From the cell containing the given text, extract its center point as [X, Y] coordinate. 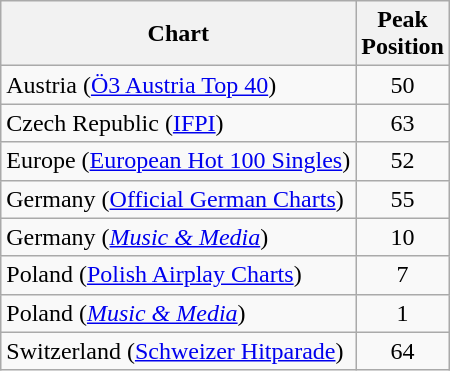
1 [403, 313]
Europe (European Hot 100 Singles) [178, 161]
Germany (Music & Media) [178, 237]
52 [403, 161]
Switzerland (Schweizer Hitparade) [178, 351]
63 [403, 123]
Czech Republic (IFPI) [178, 123]
Chart [178, 34]
10 [403, 237]
Austria (Ö3 Austria Top 40) [178, 85]
Poland (Music & Media) [178, 313]
55 [403, 199]
Poland (Polish Airplay Charts) [178, 275]
7 [403, 275]
64 [403, 351]
50 [403, 85]
Germany (Official German Charts) [178, 199]
PeakPosition [403, 34]
